Locate the cell with the specified text and output its [X, Y] center coordinate. 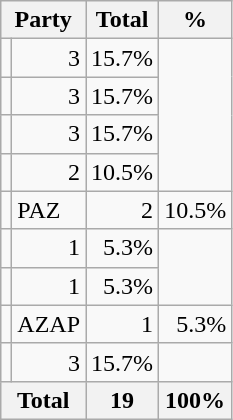
% [196, 20]
Party [44, 20]
100% [196, 400]
AZAP [49, 324]
19 [122, 400]
PAZ [49, 210]
